Capture the cell that displays the provided text and extract its (X, Y) central coordinate. 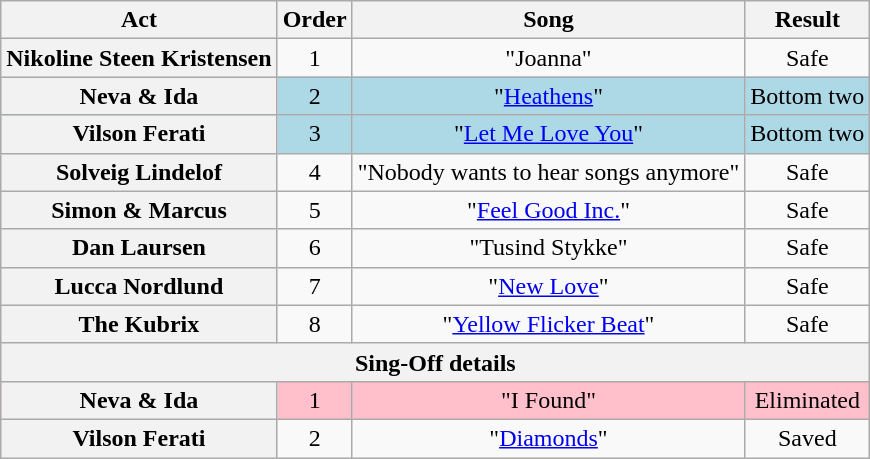
6 (314, 248)
Sing-Off details (436, 362)
4 (314, 172)
5 (314, 210)
"Nobody wants to hear songs anymore" (548, 172)
"Joanna" (548, 58)
"Yellow Flicker Beat" (548, 324)
Nikoline Steen Kristensen (139, 58)
"Tusind Stykke" (548, 248)
3 (314, 134)
"Heathens" (548, 96)
Act (139, 20)
"Feel Good Inc." (548, 210)
7 (314, 286)
Dan Laursen (139, 248)
Simon & Marcus (139, 210)
Lucca Nordlund (139, 286)
Song (548, 20)
Saved (808, 438)
The Kubrix (139, 324)
Result (808, 20)
Eliminated (808, 400)
Order (314, 20)
"New Love" (548, 286)
"Diamonds" (548, 438)
"I Found" (548, 400)
8 (314, 324)
Solveig Lindelof (139, 172)
"Let Me Love You" (548, 134)
